From the cell containing the given text, extract its center point as [x, y] coordinate. 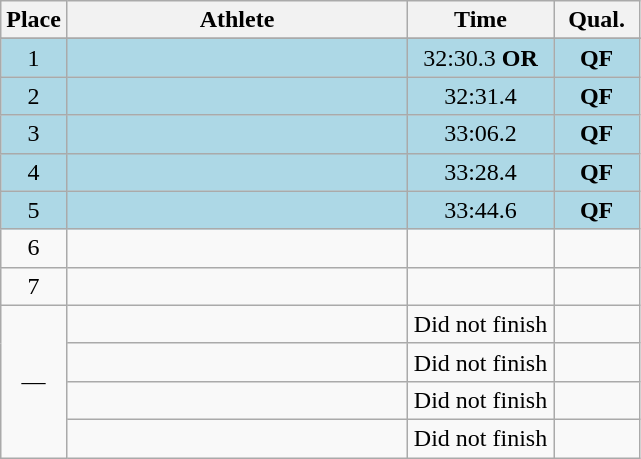
3 [34, 134]
2 [34, 96]
32:30.3 OR [481, 58]
Qual. [597, 20]
33:44.6 [481, 210]
33:28.4 [481, 172]
6 [34, 248]
1 [34, 58]
32:31.4 [481, 96]
5 [34, 210]
33:06.2 [481, 134]
Place [34, 20]
Athlete [236, 20]
— [34, 381]
4 [34, 172]
7 [34, 286]
Time [481, 20]
